For the text-containing cell, return its midpoint in [x, y] coordinate format. 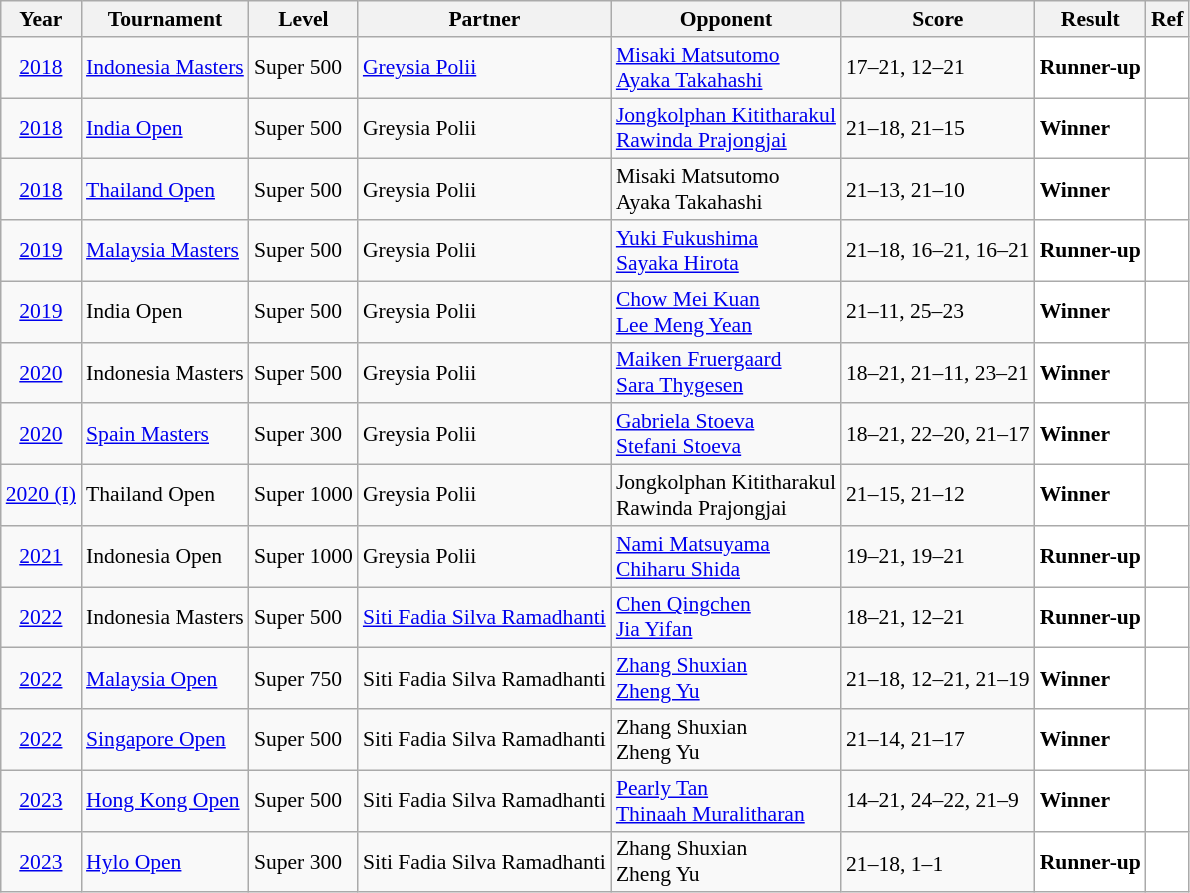
Nami Matsuyama Chiharu Shida [726, 556]
14–21, 24–22, 21–9 [938, 800]
21–15, 21–12 [938, 496]
Gabriela Stoeva Stefani Stoeva [726, 434]
21–18, 16–21, 16–21 [938, 250]
21–13, 21–10 [938, 190]
18–21, 12–21 [938, 618]
Maiken Fruergaard Sara Thygesen [726, 372]
Chen Qingchen Jia Yifan [726, 618]
Singapore Open [165, 740]
21–14, 21–17 [938, 740]
21–18, 21–15 [938, 128]
Pearly Tan Thinaah Muralitharan [726, 800]
Indonesia Open [165, 556]
21–11, 25–23 [938, 312]
2021 [41, 556]
Opponent [726, 19]
18–21, 22–20, 21–17 [938, 434]
Ref [1167, 19]
Level [304, 19]
Tournament [165, 19]
Year [41, 19]
Result [1090, 19]
Malaysia Open [165, 678]
Spain Masters [165, 434]
Hylo Open [165, 862]
18–21, 21–11, 23–21 [938, 372]
17–21, 12–21 [938, 68]
Chow Mei Kuan Lee Meng Yean [726, 312]
21–18, 12–21, 21–19 [938, 678]
Partner [484, 19]
Super 750 [304, 678]
Yuki Fukushima Sayaka Hirota [726, 250]
19–21, 19–21 [938, 556]
21–18, 1–1 [938, 862]
Score [938, 19]
Hong Kong Open [165, 800]
Malaysia Masters [165, 250]
2020 (I) [41, 496]
